Search for the cell housing the specified text and yield its [x, y] center coordinate. 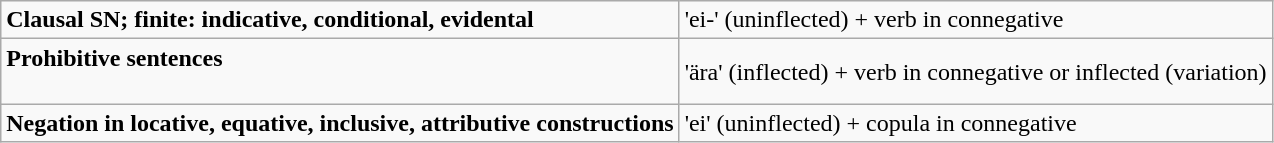
Prohibitive sentences [340, 72]
'ära' (inflected) + verb in connegative or inflected (variation) [976, 72]
'ei' (uninflected) + copula in connegative [976, 123]
Clausal SN; finite: indicative, conditional, evidental [340, 20]
'ei-' (uninflected) + verb in connegative [976, 20]
Negation in locative, equative, inclusive, attributive constructions [340, 123]
